Pinpoint the cell where the given text exists, returning its (x, y) midpoint coordinate. 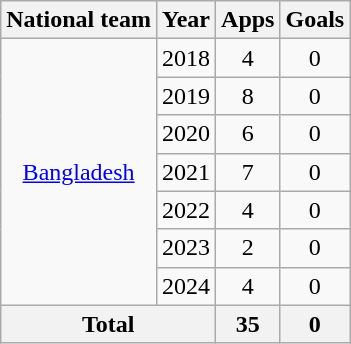
2021 (186, 172)
2 (248, 248)
35 (248, 324)
2018 (186, 58)
Total (108, 324)
2019 (186, 96)
Year (186, 20)
2023 (186, 248)
Bangladesh (79, 172)
8 (248, 96)
7 (248, 172)
2022 (186, 210)
2024 (186, 286)
2020 (186, 134)
Apps (248, 20)
6 (248, 134)
Goals (315, 20)
National team (79, 20)
